From the cell containing the given text, extract its center point as (X, Y) coordinate. 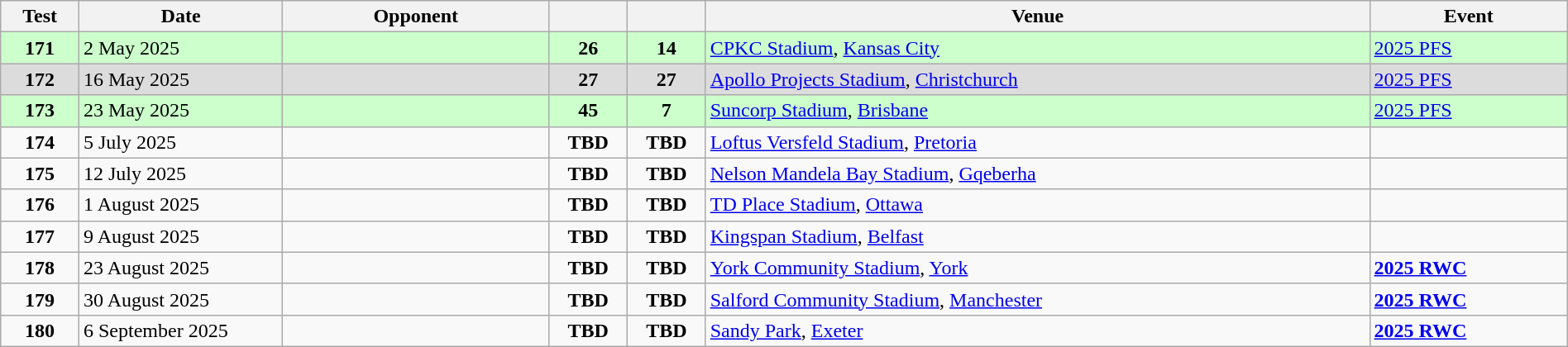
171 (40, 48)
12 July 2025 (180, 173)
1 August 2025 (180, 205)
175 (40, 173)
7 (667, 111)
Loftus Versfeld Stadium, Pretoria (1037, 142)
Kingspan Stadium, Belfast (1037, 236)
Nelson Mandela Bay Stadium, Gqeberha (1037, 173)
23 May 2025 (180, 111)
Event (1469, 17)
Date (180, 17)
172 (40, 79)
York Community Stadium, York (1037, 268)
30 August 2025 (180, 299)
Venue (1037, 17)
5 July 2025 (180, 142)
TD Place Stadium, Ottawa (1037, 205)
6 September 2025 (180, 330)
26 (589, 48)
174 (40, 142)
177 (40, 236)
Sandy Park, Exeter (1037, 330)
2 May 2025 (180, 48)
180 (40, 330)
45 (589, 111)
CPKC Stadium, Kansas City (1037, 48)
179 (40, 299)
Apollo Projects Stadium, Christchurch (1037, 79)
9 August 2025 (180, 236)
23 August 2025 (180, 268)
Salford Community Stadium, Manchester (1037, 299)
176 (40, 205)
14 (667, 48)
173 (40, 111)
16 May 2025 (180, 79)
Opponent (416, 17)
Suncorp Stadium, Brisbane (1037, 111)
Test (40, 17)
178 (40, 268)
